Provide the (X, Y) coordinate of the cell's center where the given text is located.  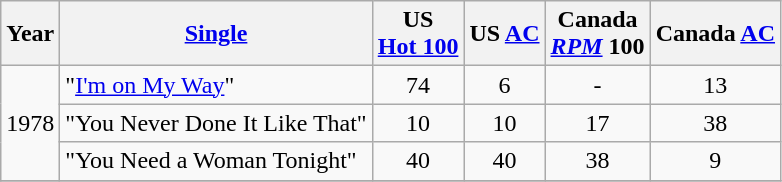
- (598, 85)
"You Never Done It Like That" (216, 123)
6 (504, 85)
9 (715, 161)
"I'm on My Way" (216, 85)
Year (30, 34)
Single (216, 34)
74 (418, 85)
US AC (504, 34)
US Hot 100 (418, 34)
"You Need a Woman Tonight" (216, 161)
1978 (30, 123)
CanadaRPM 100 (598, 34)
Canada AC (715, 34)
13 (715, 85)
17 (598, 123)
